Search for the cell housing the specified text and yield its [X, Y] center coordinate. 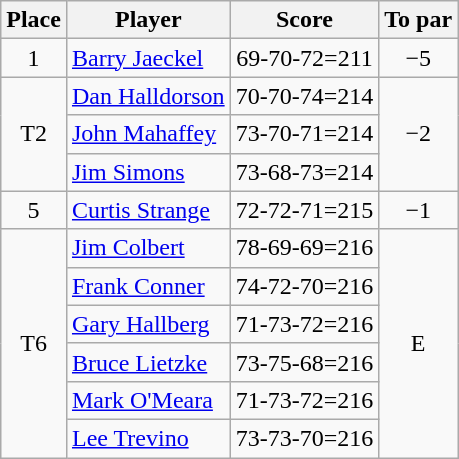
Jim Colbert [148, 248]
−2 [418, 134]
Lee Trevino [148, 438]
Player [148, 20]
Barry Jaeckel [148, 58]
69-70-72=211 [304, 58]
Place [34, 20]
John Mahaffey [148, 134]
−5 [418, 58]
70-70-74=214 [304, 96]
73-73-70=216 [304, 438]
T2 [34, 134]
Bruce Lietzke [148, 362]
Gary Hallberg [148, 324]
1 [34, 58]
72-72-71=215 [304, 210]
Mark O'Meara [148, 400]
Frank Conner [148, 286]
73-68-73=214 [304, 172]
Score [304, 20]
78-69-69=216 [304, 248]
−1 [418, 210]
T6 [34, 343]
Jim Simons [148, 172]
73-75-68=216 [304, 362]
E [418, 343]
74-72-70=216 [304, 286]
Curtis Strange [148, 210]
73-70-71=214 [304, 134]
To par [418, 20]
Dan Halldorson [148, 96]
5 [34, 210]
